Capture the cell that displays the provided text and extract its (x, y) central coordinate. 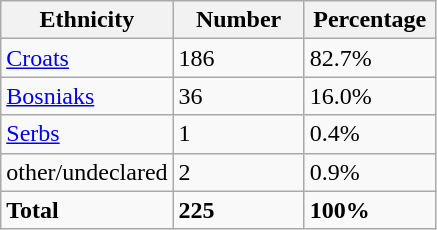
Croats (87, 58)
0.9% (370, 172)
other/undeclared (87, 172)
82.7% (370, 58)
Bosniaks (87, 96)
16.0% (370, 96)
1 (238, 134)
36 (238, 96)
Total (87, 210)
0.4% (370, 134)
186 (238, 58)
Ethnicity (87, 20)
2 (238, 172)
Serbs (87, 134)
100% (370, 210)
Number (238, 20)
225 (238, 210)
Percentage (370, 20)
